Output the [x, y] coordinate of the center of the cell containing the given text.  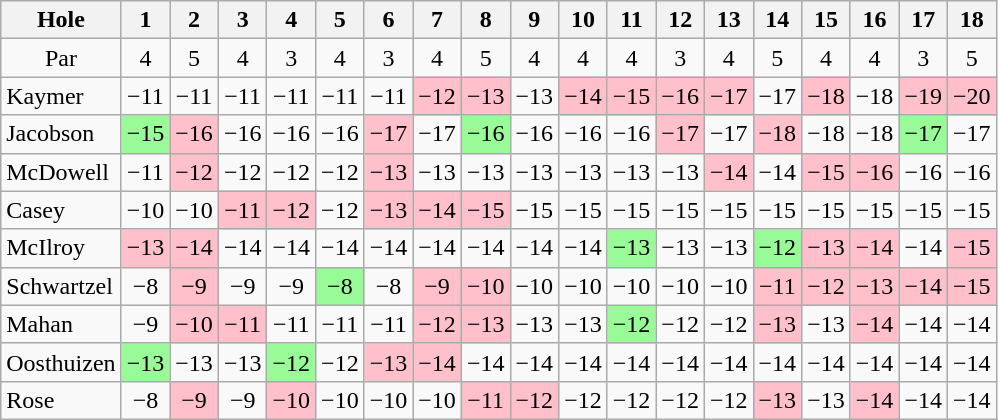
Oosthuizen [61, 362]
Hole [61, 20]
17 [924, 20]
Kaymer [61, 96]
−19 [924, 96]
9 [534, 20]
Casey [61, 210]
−20 [972, 96]
Par [61, 58]
11 [632, 20]
10 [584, 20]
Jacobson [61, 134]
12 [680, 20]
14 [778, 20]
15 [826, 20]
1 [146, 20]
7 [438, 20]
2 [194, 20]
6 [388, 20]
16 [874, 20]
Mahan [61, 324]
13 [728, 20]
8 [486, 20]
18 [972, 20]
Schwartzel [61, 286]
McIlroy [61, 248]
McDowell [61, 172]
Rose [61, 400]
